Capture the cell that displays the provided text and extract its [x, y] central coordinate. 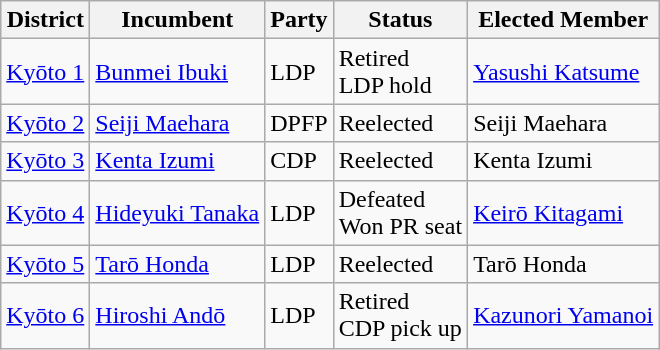
DefeatedWon PR seat [400, 212]
Bunmei Ibuki [178, 72]
Kyōto 2 [46, 123]
Elected Member [564, 20]
RetiredCDP pick up [400, 316]
CDP [299, 161]
DPFP [299, 123]
Kyōto 5 [46, 264]
Kyōto 6 [46, 316]
Keirō Kitagami [564, 212]
RetiredLDP hold [400, 72]
Status [400, 20]
Yasushi Katsume [564, 72]
District [46, 20]
Kyōto 1 [46, 72]
Party [299, 20]
Incumbent [178, 20]
Hiroshi Andō [178, 316]
Kyōto 4 [46, 212]
Hideyuki Tanaka [178, 212]
Kyōto 3 [46, 161]
Kazunori Yamanoi [564, 316]
